For the text-containing cell, return its midpoint in [X, Y] coordinate format. 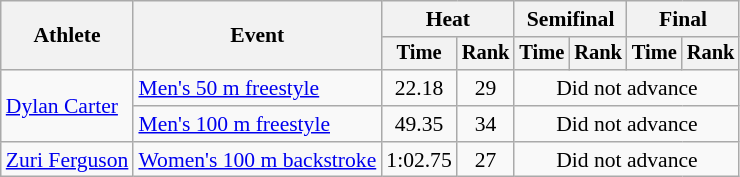
Event [257, 36]
Semifinal [570, 19]
Final [683, 19]
Heat [448, 19]
34 [486, 124]
Dylan Carter [68, 106]
Men's 50 m freestyle [257, 88]
29 [486, 88]
Athlete [68, 36]
Men's 100 m freestyle [257, 124]
22.18 [418, 88]
49.35 [418, 124]
